For the text-containing cell, return its midpoint in (x, y) coordinate format. 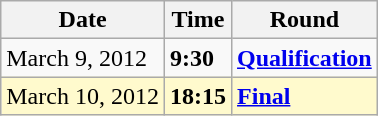
Time (198, 20)
Qualification (305, 58)
Round (305, 20)
9:30 (198, 58)
March 10, 2012 (83, 96)
18:15 (198, 96)
Date (83, 20)
March 9, 2012 (83, 58)
Final (305, 96)
